Pinpoint the cell where the given text exists, returning its [x, y] midpoint coordinate. 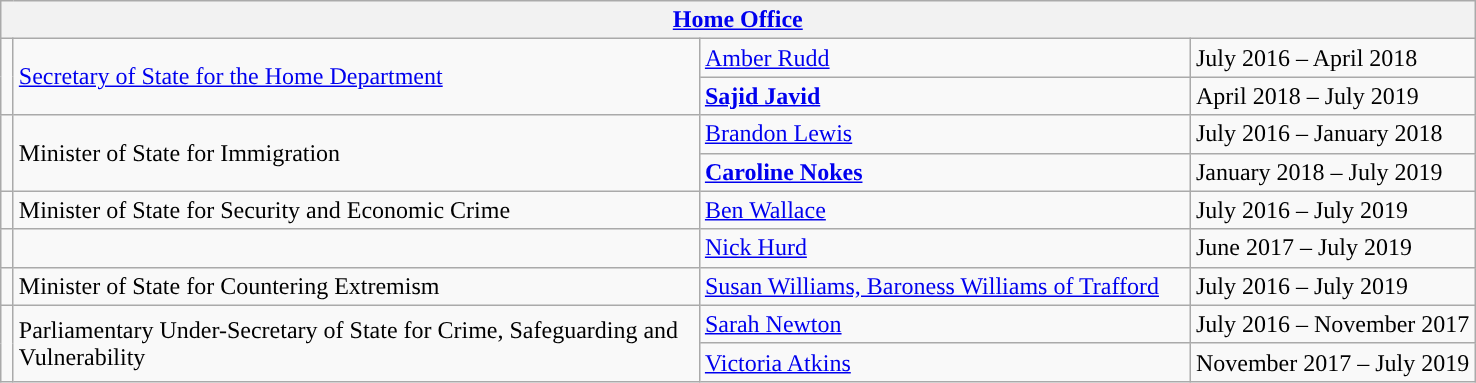
Ben Wallace [944, 210]
Home Office [738, 20]
July 2016 – April 2018 [1332, 58]
Minister of State for Countering Extremism [356, 286]
Brandon Lewis [944, 134]
June 2017 – July 2019 [1332, 248]
Parliamentary Under-Secretary of State for Crime, Safeguarding and Vulnerability [356, 343]
Nick Hurd [944, 248]
April 2018 – July 2019 [1332, 96]
Secretary of State for the Home Department [356, 77]
Amber Rudd [944, 58]
Minister of State for Immigration [356, 153]
Sajid Javid [944, 96]
Susan Williams, Baroness Williams of Trafford [944, 286]
Minister of State for Security and Economic Crime [356, 210]
July 2016 – January 2018 [1332, 134]
Caroline Nokes [944, 172]
July 2016 – November 2017 [1332, 324]
Victoria Atkins [944, 362]
January 2018 – July 2019 [1332, 172]
Sarah Newton [944, 324]
November 2017 – July 2019 [1332, 362]
